Search for the cell housing the specified text and yield its [x, y] center coordinate. 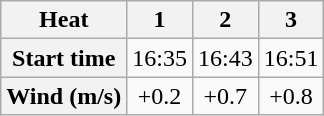
+0.7 [225, 96]
Heat [64, 20]
+0.8 [291, 96]
16:43 [225, 58]
+0.2 [160, 96]
2 [225, 20]
16:35 [160, 58]
16:51 [291, 58]
Start time [64, 58]
1 [160, 20]
3 [291, 20]
Wind (m/s) [64, 96]
